Capture the cell that displays the provided text and extract its [X, Y] central coordinate. 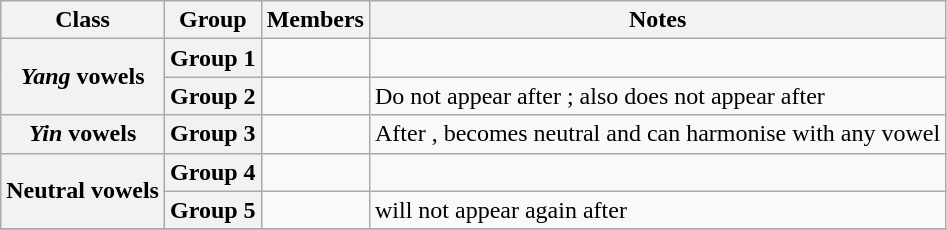
Yin vowels [83, 134]
Do not appear after ; also does not appear after [657, 96]
Notes [657, 20]
Group 3 [212, 134]
Members [315, 20]
Group 4 [212, 172]
Neutral vowels [83, 191]
Group 1 [212, 58]
will not appear again after [657, 210]
Class [83, 20]
Group [212, 20]
Yang vowels [83, 77]
Group 2 [212, 96]
After , becomes neutral and can harmonise with any vowel [657, 134]
Group 5 [212, 210]
